Determine the [x, y] coordinate at the center of the cell enclosing the given text.  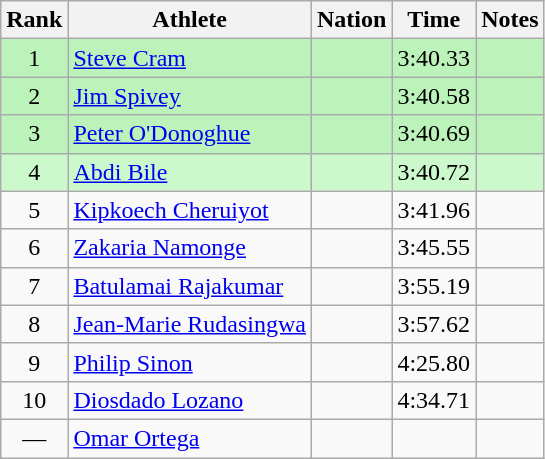
10 [34, 400]
Omar Ortega [190, 438]
Kipkoech Cheruiyot [190, 210]
7 [34, 286]
Rank [34, 20]
3:40.72 [434, 172]
3:57.62 [434, 324]
2 [34, 96]
Jim Spivey [190, 96]
3:55.19 [434, 286]
3 [34, 134]
3:40.58 [434, 96]
Nation [352, 20]
8 [34, 324]
Diosdado Lozano [190, 400]
3:40.69 [434, 134]
4:34.71 [434, 400]
6 [34, 248]
1 [34, 58]
Abdi Bile [190, 172]
Batulamai Rajakumar [190, 286]
3:45.55 [434, 248]
— [34, 438]
Steve Cram [190, 58]
Time [434, 20]
4 [34, 172]
Peter O'Donoghue [190, 134]
9 [34, 362]
Notes [510, 20]
3:41.96 [434, 210]
Jean-Marie Rudasingwa [190, 324]
Philip Sinon [190, 362]
3:40.33 [434, 58]
Athlete [190, 20]
5 [34, 210]
4:25.80 [434, 362]
Zakaria Namonge [190, 248]
